Output the [x, y] coordinate of the center of the cell containing the given text.  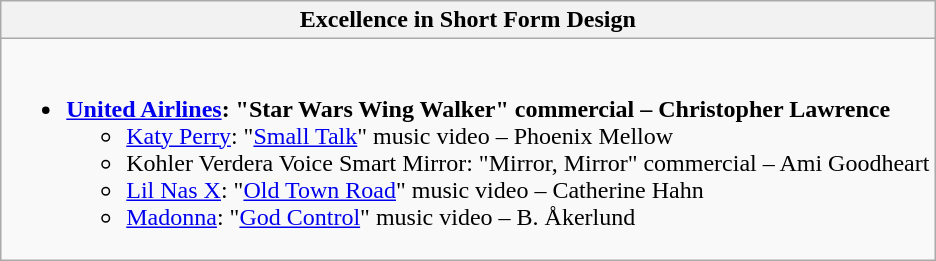
Excellence in Short Form Design [468, 20]
